For the text-containing cell, return its midpoint in (X, Y) coordinate format. 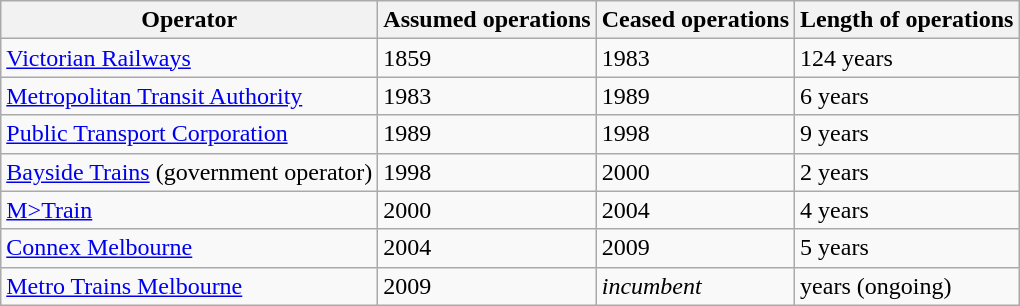
years (ongoing) (907, 286)
Connex Melbourne (190, 248)
M>Train (190, 210)
Bayside Trains (government operator) (190, 172)
Metro Trains Melbourne (190, 286)
Length of operations (907, 20)
4 years (907, 210)
6 years (907, 96)
9 years (907, 134)
Victorian Railways (190, 58)
Ceased operations (695, 20)
2 years (907, 172)
Assumed operations (487, 20)
5 years (907, 248)
Metropolitan Transit Authority (190, 96)
124 years (907, 58)
1859 (487, 58)
incumbent (695, 286)
Public Transport Corporation (190, 134)
Operator (190, 20)
